For the text-containing cell, return its midpoint in [X, Y] coordinate format. 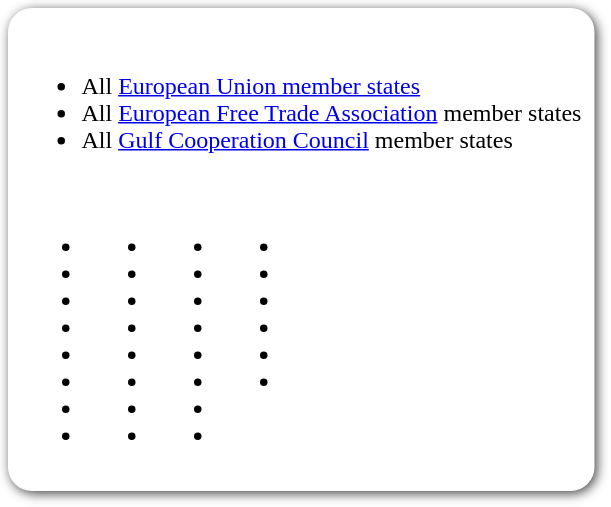
All European Union member states All European Free Trade Association member states All Gulf Cooperation Council member states [302, 250]
